Locate the cell with the specified text and output its [x, y] center coordinate. 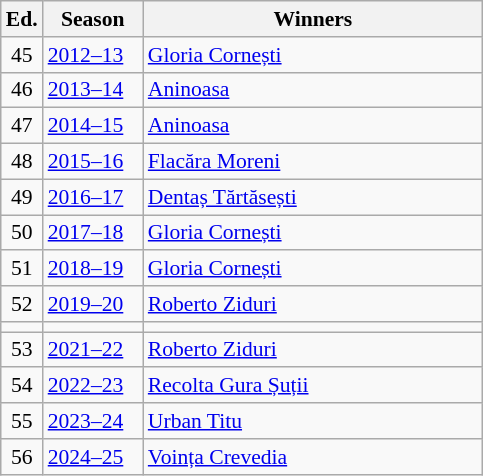
Urban Titu [313, 421]
2019–20 [93, 304]
Ed. [22, 19]
52 [22, 304]
Flacăra Moreni [313, 162]
47 [22, 126]
56 [22, 457]
2014–15 [93, 126]
54 [22, 386]
2023–24 [93, 421]
2017–18 [93, 233]
Dentaș Tărtăsești [313, 197]
2024–25 [93, 457]
2016–17 [93, 197]
Voința Crevedia [313, 457]
49 [22, 197]
2012–13 [93, 55]
2021–22 [93, 350]
Season [93, 19]
51 [22, 269]
53 [22, 350]
2013–14 [93, 90]
2022–23 [93, 386]
55 [22, 421]
2018–19 [93, 269]
46 [22, 90]
48 [22, 162]
Recolta Gura Șuții [313, 386]
50 [22, 233]
2015–16 [93, 162]
Winners [313, 19]
45 [22, 55]
